For the text-containing cell, return its midpoint in [x, y] coordinate format. 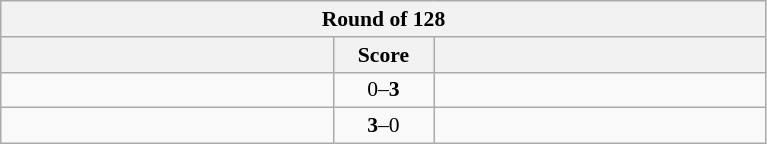
3–0 [383, 126]
Round of 128 [384, 19]
Score [383, 55]
0–3 [383, 90]
